Extract the (x, y) coordinate from the center of the cell holding the provided text.  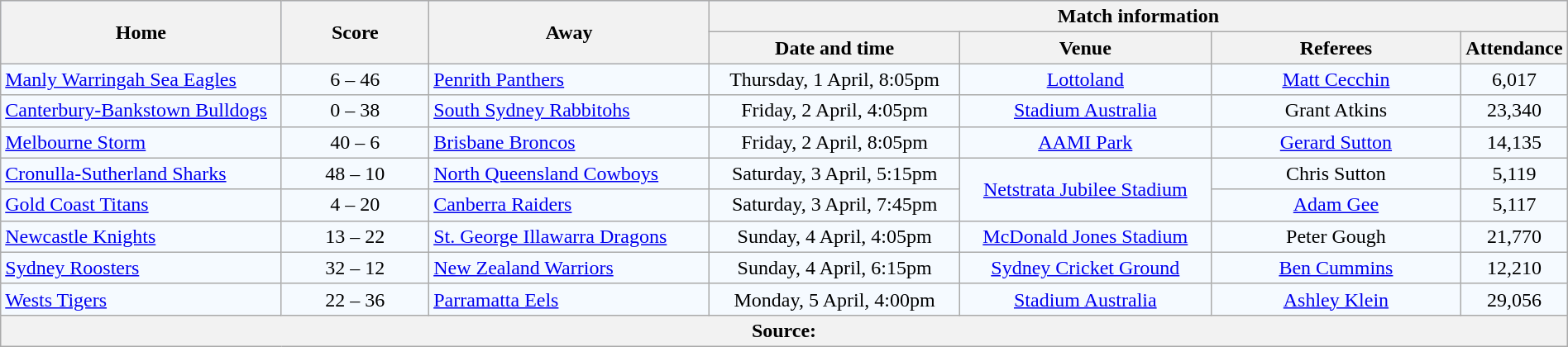
22 – 36 (356, 299)
Matt Cecchin (1336, 79)
Grant Atkins (1336, 111)
Parramatta Eels (569, 299)
Ben Cummins (1336, 268)
South Sydney Rabbitohs (569, 111)
Chris Sutton (1336, 173)
Home (141, 32)
Saturday, 3 April, 5:15pm (835, 173)
North Queensland Cowboys (569, 173)
13 – 22 (356, 236)
14,135 (1514, 142)
Gold Coast Titans (141, 205)
Referees (1336, 48)
Attendance (1514, 48)
21,770 (1514, 236)
32 – 12 (356, 268)
23,340 (1514, 111)
Score (356, 32)
0 – 38 (356, 111)
New Zealand Warriors (569, 268)
6 – 46 (356, 79)
Canterbury-Bankstown Bulldogs (141, 111)
Venue (1086, 48)
12,210 (1514, 268)
Friday, 2 April, 4:05pm (835, 111)
Wests Tigers (141, 299)
Source: (784, 330)
Melbourne Storm (141, 142)
Sydney Roosters (141, 268)
Ashley Klein (1336, 299)
Away (569, 32)
Peter Gough (1336, 236)
Friday, 2 April, 8:05pm (835, 142)
St. George Illawarra Dragons (569, 236)
29,056 (1514, 299)
Canberra Raiders (569, 205)
Date and time (835, 48)
Saturday, 3 April, 7:45pm (835, 205)
6,017 (1514, 79)
Manly Warringah Sea Eagles (141, 79)
AAMI Park (1086, 142)
Gerard Sutton (1336, 142)
Penrith Panthers (569, 79)
4 – 20 (356, 205)
Lottoland (1086, 79)
Brisbane Broncos (569, 142)
48 – 10 (356, 173)
5,119 (1514, 173)
Thursday, 1 April, 8:05pm (835, 79)
Match information (1139, 17)
Newcastle Knights (141, 236)
Sydney Cricket Ground (1086, 268)
Monday, 5 April, 4:00pm (835, 299)
40 – 6 (356, 142)
Adam Gee (1336, 205)
Sunday, 4 April, 4:05pm (835, 236)
McDonald Jones Stadium (1086, 236)
Netstrata Jubilee Stadium (1086, 189)
Sunday, 4 April, 6:15pm (835, 268)
5,117 (1514, 205)
Cronulla-Sutherland Sharks (141, 173)
